Search for the cell housing the specified text and yield its (x, y) center coordinate. 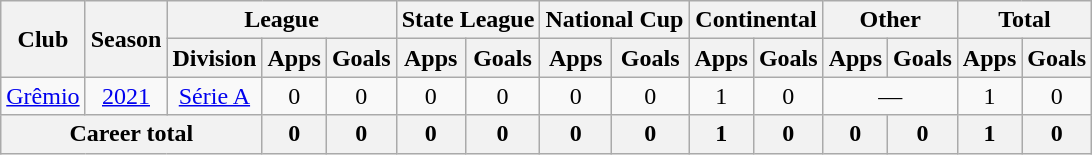
Division (214, 58)
— (890, 96)
Season (126, 39)
National Cup (614, 20)
Other (890, 20)
Club (43, 39)
2021 (126, 96)
Total (1024, 20)
League (282, 20)
Continental (756, 20)
State League (468, 20)
Career total (132, 134)
Grêmio (43, 96)
Série A (214, 96)
